Pinpoint the cell where the given text exists, returning its (X, Y) midpoint coordinate. 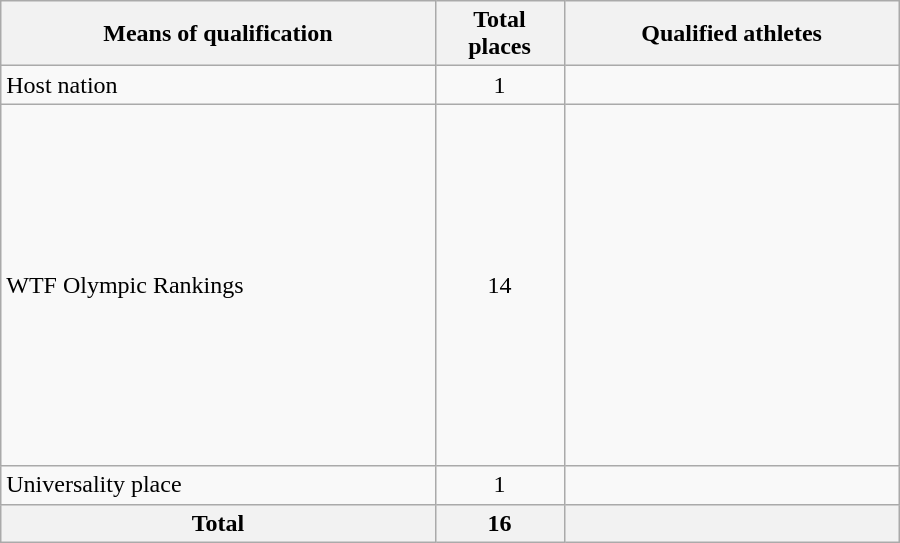
Universality place (218, 485)
Means of qualification (218, 34)
16 (500, 523)
Host nation (218, 85)
Totalplaces (500, 34)
Total (218, 523)
14 (500, 285)
Qualified athletes (732, 34)
WTF Olympic Rankings (218, 285)
